Scan for the cell matching the given text and deliver its (X, Y) coordinate at center. 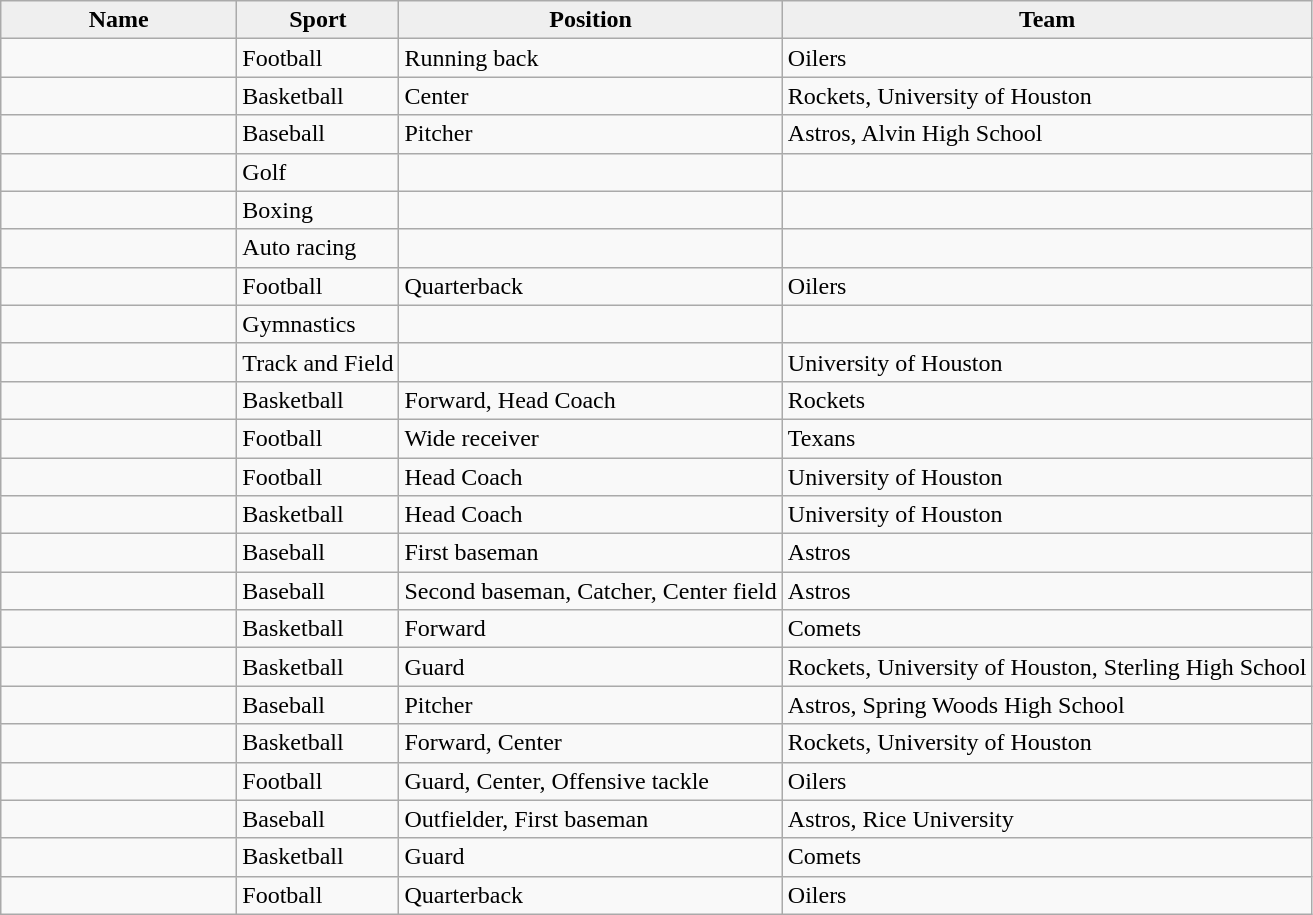
Outfielder, First baseman (590, 819)
Auto racing (318, 248)
Rockets (1047, 400)
Center (590, 96)
Forward, Head Coach (590, 400)
Wide receiver (590, 438)
Astros, Alvin High School (1047, 134)
Second baseman, Catcher, Center field (590, 591)
Guard, Center, Offensive tackle (590, 781)
Gymnastics (318, 324)
Sport (318, 20)
Texans (1047, 438)
Track and Field (318, 362)
Position (590, 20)
Rockets, University of Houston, Sterling High School (1047, 667)
Running back (590, 58)
Astros, Rice University (1047, 819)
Golf (318, 172)
First baseman (590, 553)
Forward (590, 629)
Astros, Spring Woods High School (1047, 705)
Boxing (318, 210)
Forward, Center (590, 743)
Team (1047, 20)
Name (119, 20)
